Find where the given text appears and provide that cell's center as [x, y] coordinate. 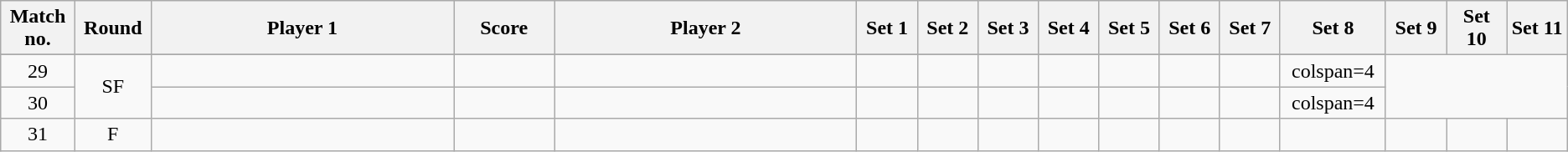
Player 1 [302, 28]
Set 6 [1189, 28]
Set 8 [1333, 28]
Score [504, 28]
Set 1 [887, 28]
Round [112, 28]
Set 10 [1477, 28]
29 [38, 71]
Set 2 [947, 28]
F [112, 134]
Player 2 [705, 28]
Set 4 [1069, 28]
Match no. [38, 28]
Set 3 [1008, 28]
Set 11 [1537, 28]
Set 7 [1250, 28]
Set 5 [1129, 28]
31 [38, 134]
30 [38, 103]
Set 9 [1416, 28]
SF [112, 87]
